Identify which cell holds the provided text, then report its [X, Y] central coordinate. 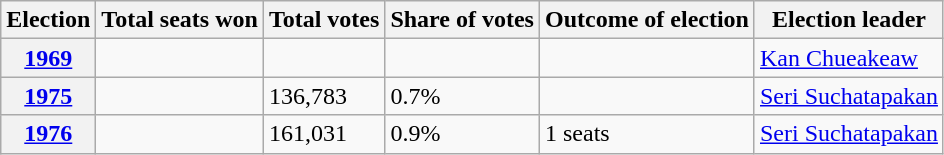
0.7% [462, 96]
0.9% [462, 134]
136,783 [324, 96]
Outcome of election [646, 20]
Total votes [324, 20]
Share of votes [462, 20]
1976 [48, 134]
1975 [48, 96]
Kan Chueakeaw [848, 58]
1969 [48, 58]
Total seats won [180, 20]
Election [48, 20]
1 seats [646, 134]
161,031 [324, 134]
Election leader [848, 20]
